Detect which cell encompasses the target text, then output its [x, y] center coordinate. 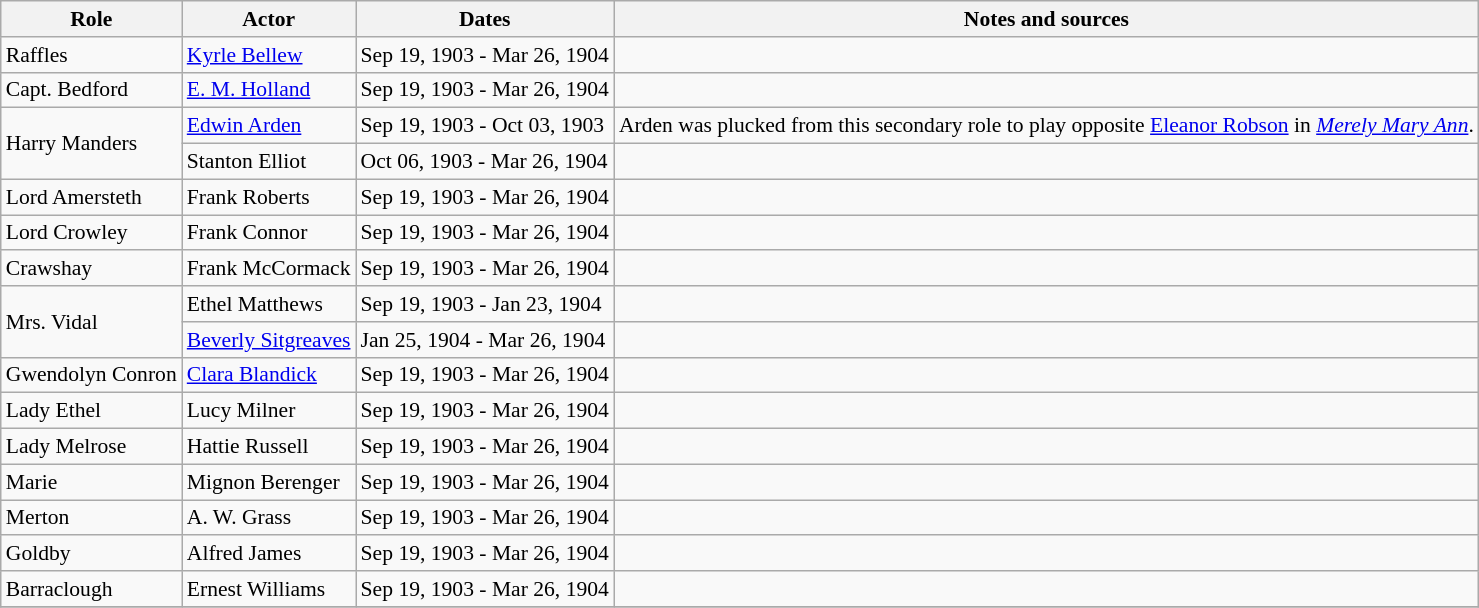
Frank McCormack [269, 269]
Frank Connor [269, 233]
Lady Ethel [92, 411]
Role [92, 19]
Crawshay [92, 269]
Marie [92, 482]
Lady Melrose [92, 447]
Edwin Arden [269, 126]
Raffles [92, 55]
E. M. Holland [269, 90]
Merton [92, 518]
Ethel Matthews [269, 304]
Kyrle Bellew [269, 55]
Actor [269, 19]
Arden was plucked from this secondary role to play opposite Eleanor Robson in Merely Mary Ann. [1046, 126]
Mignon Berenger [269, 482]
Capt. Bedford [92, 90]
Harry Manders [92, 144]
Notes and sources [1046, 19]
Jan 25, 1904 - Mar 26, 1904 [485, 340]
Lord Amersteth [92, 197]
A. W. Grass [269, 518]
Barraclough [92, 589]
Dates [485, 19]
Beverly Sitgreaves [269, 340]
Ernest Williams [269, 589]
Sep 19, 1903 - Jan 23, 1904 [485, 304]
Alfred James [269, 554]
Oct 06, 1903 - Mar 26, 1904 [485, 162]
Sep 19, 1903 - Oct 03, 1903 [485, 126]
Frank Roberts [269, 197]
Lucy Milner [269, 411]
Hattie Russell [269, 447]
Gwendolyn Conron [92, 375]
Goldby [92, 554]
Clara Blandick [269, 375]
Stanton Elliot [269, 162]
Mrs. Vidal [92, 322]
Lord Crowley [92, 233]
